For the text-containing cell, return its midpoint in (x, y) coordinate format. 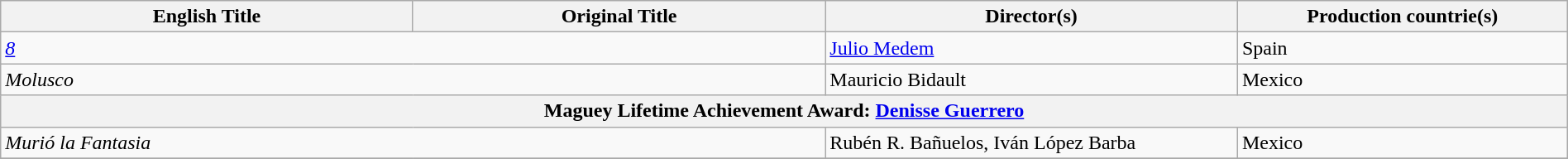
Rubén R. Bañuelos, Iván López Barba (1032, 142)
Spain (1403, 48)
Original Title (619, 17)
Molusco (414, 79)
Production countrie(s) (1403, 17)
Murió la Fantasia (414, 142)
Director(s) (1032, 17)
English Title (207, 17)
Mauricio Bidault (1032, 79)
Julio Medem (1032, 48)
8 (414, 48)
Maguey Lifetime Achievement Award: Denisse Guerrero (784, 111)
